Output the (X, Y) coordinate of the center of the cell containing the given text.  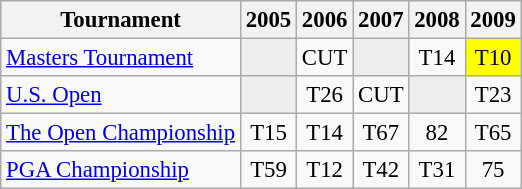
The Open Championship (121, 133)
T12 (325, 170)
2009 (493, 20)
Tournament (121, 20)
2008 (437, 20)
T31 (437, 170)
T67 (381, 133)
PGA Championship (121, 170)
2007 (381, 20)
Masters Tournament (121, 58)
T10 (493, 58)
82 (437, 133)
T15 (268, 133)
T42 (381, 170)
T65 (493, 133)
T59 (268, 170)
T23 (493, 95)
2005 (268, 20)
T26 (325, 95)
U.S. Open (121, 95)
75 (493, 170)
2006 (325, 20)
